Determine the [x, y] coordinate at the center of the cell enclosing the given text.  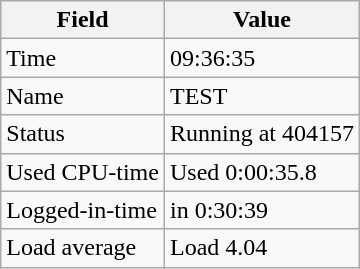
Time [83, 58]
Field [83, 20]
09:36:35 [262, 58]
TEST [262, 96]
Running at 404157 [262, 134]
Logged-in-time [83, 210]
Name [83, 96]
Status [83, 134]
Used CPU-time [83, 172]
Value [262, 20]
in 0:30:39 [262, 210]
Load average [83, 248]
Load 4.04 [262, 248]
Used 0:00:35.8 [262, 172]
